Locate the cell with the specified text and output its [X, Y] center coordinate. 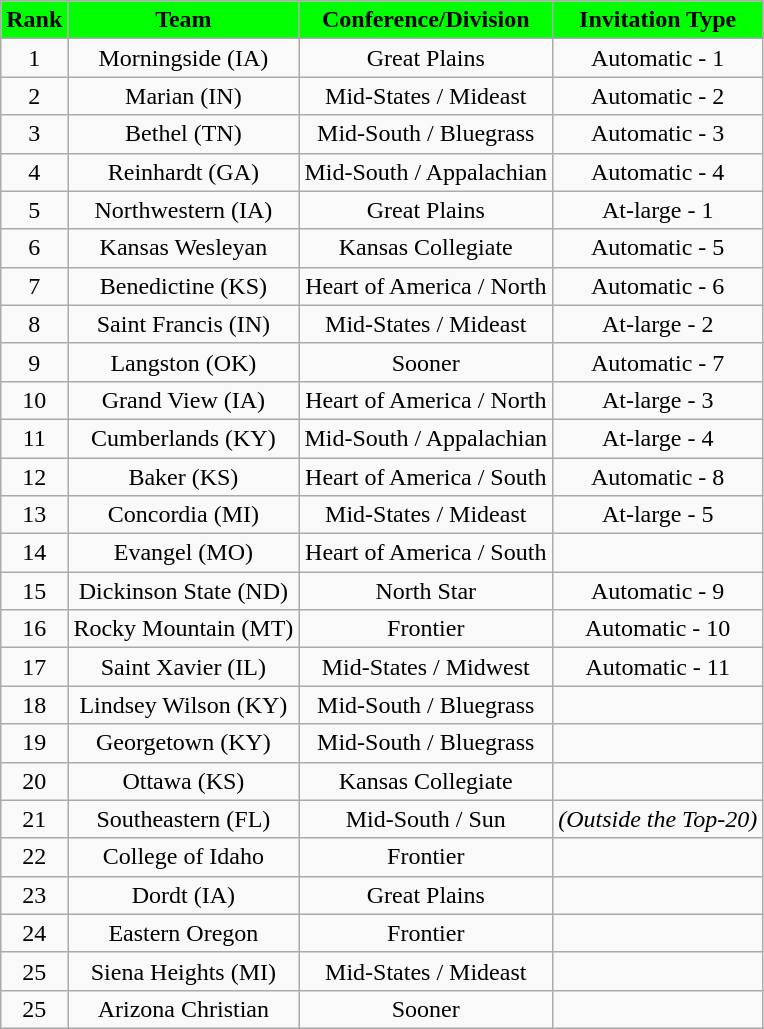
Rocky Mountain (MT) [184, 629]
Concordia (MI) [184, 515]
Team [184, 20]
13 [34, 515]
Automatic - 5 [658, 248]
Automatic - 7 [658, 362]
Conference/Division [426, 20]
Morningside (IA) [184, 58]
Rank [34, 20]
Grand View (IA) [184, 400]
18 [34, 705]
At-large - 3 [658, 400]
20 [34, 781]
21 [34, 819]
Automatic - 3 [658, 134]
Kansas Wesleyan [184, 248]
Dickinson State (ND) [184, 591]
Reinhardt (GA) [184, 172]
Saint Francis (IN) [184, 324]
Automatic - 6 [658, 286]
Automatic - 10 [658, 629]
1 [34, 58]
Bethel (TN) [184, 134]
Lindsey Wilson (KY) [184, 705]
4 [34, 172]
22 [34, 857]
Invitation Type [658, 20]
Georgetown (KY) [184, 743]
Saint Xavier (IL) [184, 667]
15 [34, 591]
Automatic - 1 [658, 58]
Automatic - 8 [658, 477]
Mid-South / Sun [426, 819]
10 [34, 400]
3 [34, 134]
Eastern Oregon [184, 933]
Siena Heights (MI) [184, 971]
17 [34, 667]
Northwestern (IA) [184, 210]
19 [34, 743]
Marian (IN) [184, 96]
8 [34, 324]
At-large - 1 [658, 210]
16 [34, 629]
2 [34, 96]
At-large - 2 [658, 324]
Ottawa (KS) [184, 781]
Dordt (IA) [184, 895]
College of Idaho [184, 857]
5 [34, 210]
Southeastern (FL) [184, 819]
North Star [426, 591]
(Outside the Top-20) [658, 819]
6 [34, 248]
Langston (OK) [184, 362]
11 [34, 438]
23 [34, 895]
Arizona Christian [184, 1009]
7 [34, 286]
Automatic - 2 [658, 96]
At-large - 4 [658, 438]
Automatic - 9 [658, 591]
At-large - 5 [658, 515]
Automatic - 4 [658, 172]
12 [34, 477]
24 [34, 933]
14 [34, 553]
Automatic - 11 [658, 667]
Mid-States / Midwest [426, 667]
Evangel (MO) [184, 553]
Cumberlands (KY) [184, 438]
Benedictine (KS) [184, 286]
Baker (KS) [184, 477]
9 [34, 362]
